Locate the cell with the specified text and output its [x, y] center coordinate. 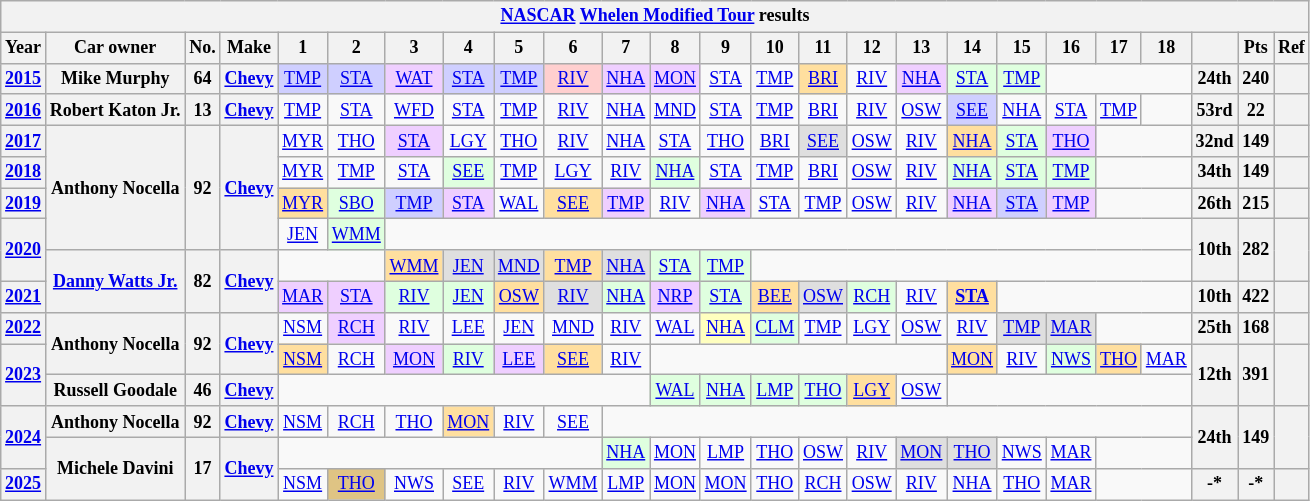
10 [775, 48]
2 [356, 48]
Russell Goodale [115, 390]
2022 [24, 328]
16 [1071, 48]
64 [202, 78]
15 [1022, 48]
2018 [24, 172]
Michele Davini [115, 468]
SBO [356, 204]
BEE [775, 296]
WFD [414, 110]
8 [676, 48]
25th [1214, 328]
WAT [414, 78]
2016 [24, 110]
No. [202, 48]
CLM [775, 328]
2015 [24, 78]
2024 [24, 437]
14 [972, 48]
18 [1166, 48]
2021 [24, 296]
26th [1214, 204]
Pts [1256, 48]
2019 [24, 204]
Danny Watts Jr. [115, 281]
1 [303, 48]
422 [1256, 296]
2023 [24, 375]
Ref [1292, 48]
12th [1214, 375]
32nd [1214, 140]
Mike Murphy [115, 78]
Robert Katon Jr. [115, 110]
11 [824, 48]
9 [726, 48]
4 [468, 48]
3 [414, 48]
2025 [24, 484]
215 [1256, 204]
53rd [1214, 110]
22 [1256, 110]
12 [872, 48]
2017 [24, 140]
168 [1256, 328]
240 [1256, 78]
2020 [24, 250]
282 [1256, 250]
82 [202, 281]
NASCAR Whelen Modified Tour results [655, 16]
Car owner [115, 48]
5 [520, 48]
7 [626, 48]
46 [202, 390]
34th [1214, 172]
Make [249, 48]
Year [24, 48]
NRP [676, 296]
391 [1256, 375]
6 [573, 48]
